Extract the (x, y) coordinate from the center of the cell holding the provided text.  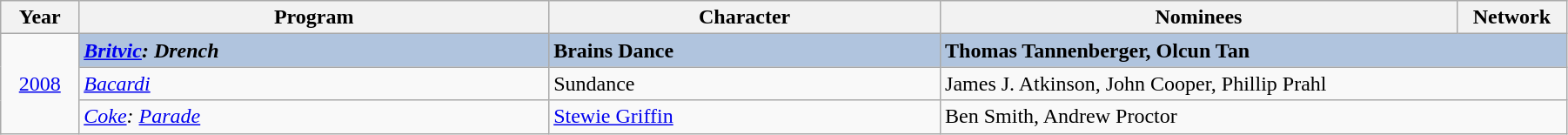
Network (1511, 17)
James J. Atkinson, John Cooper, Phillip Prahl (1254, 84)
2008 (40, 84)
Character (745, 17)
Brains Dance (745, 51)
Ben Smith, Andrew Proctor (1254, 117)
Thomas Tannenberger, Olcun Tan (1254, 51)
Sundance (745, 84)
Nominees (1199, 17)
Bacardi (314, 84)
Stewie Griffin (745, 117)
Britvic: Drench (314, 51)
Coke: Parade (314, 117)
Year (40, 17)
Program (314, 17)
